Provide the (X, Y) coordinate of the cell's center where the given text is located.  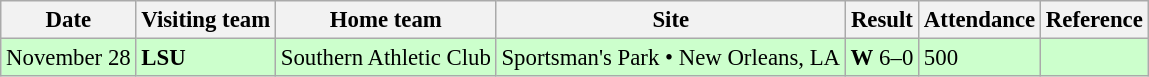
Home team (386, 20)
Sportsman's Park • New Orleans, LA (670, 58)
Visiting team (206, 20)
Southern Athletic Club (386, 58)
Attendance (980, 20)
Reference (1095, 20)
500 (980, 58)
Site (670, 20)
Date (68, 20)
W 6–0 (882, 58)
November 28 (68, 58)
Result (882, 20)
LSU (206, 58)
